Locate the cell with the specified text and output its (X, Y) center coordinate. 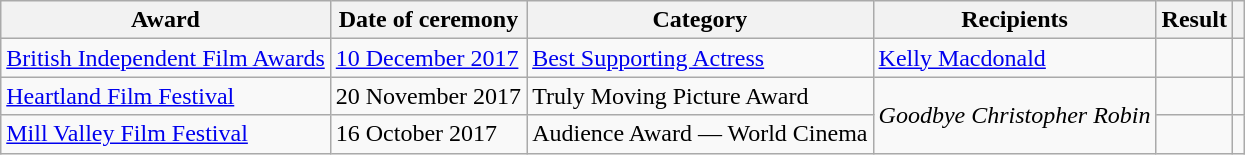
Kelly Macdonald (1014, 58)
Audience Award — World Cinema (700, 134)
10 December 2017 (428, 58)
Goodbye Christopher Robin (1014, 115)
Category (700, 20)
Result (1194, 20)
British Independent Film Awards (166, 58)
16 October 2017 (428, 134)
Heartland Film Festival (166, 96)
Best Supporting Actress (700, 58)
Truly Moving Picture Award (700, 96)
Recipients (1014, 20)
Mill Valley Film Festival (166, 134)
Award (166, 20)
20 November 2017 (428, 96)
Date of ceremony (428, 20)
